Find where the given text appears and provide that cell's center as (X, Y) coordinate. 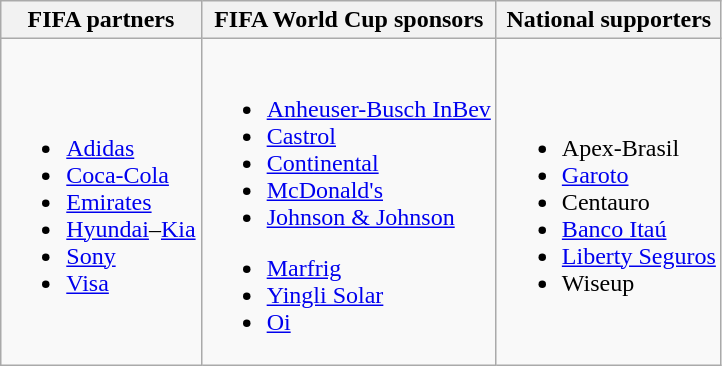
FIFA World Cup sponsors (348, 20)
Anheuser-Busch InBevCastrolContinentalMcDonald'sJohnson & JohnsonMarfrigYingli SolarOi (348, 202)
FIFA partners (101, 20)
Apex-BrasilGarotoCentauroBanco ItaúLiberty SegurosWiseup (608, 202)
AdidasCoca-ColaEmiratesHyundai–KiaSonyVisa (101, 202)
National supporters (608, 20)
